Pinpoint the cell where the given text exists, returning its [X, Y] midpoint coordinate. 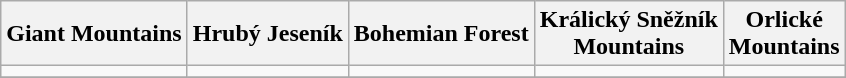
Králický SněžníkMountains [628, 34]
Bohemian Forest [441, 34]
Hrubý Jeseník [268, 34]
Giant Mountains [94, 34]
OrlickéMountains [784, 34]
